Identify which cell holds the provided text, then report its [X, Y] central coordinate. 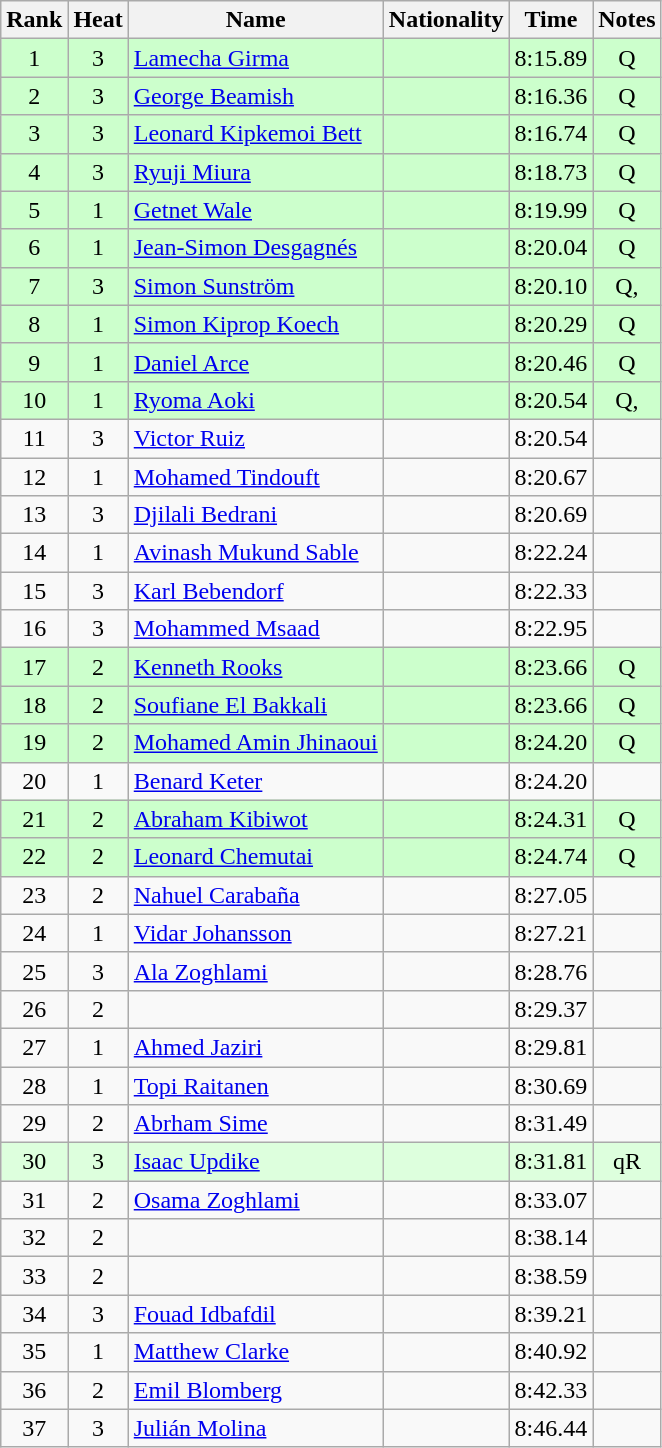
10 [34, 400]
Abraham Kibiwot [256, 819]
9 [34, 362]
8:31.49 [551, 1124]
8:31.81 [551, 1162]
8:20.67 [551, 477]
8:38.59 [551, 1276]
Heat [98, 20]
8:20.69 [551, 515]
19 [34, 743]
8:42.33 [551, 1390]
Jean-Simon Desgagnés [256, 248]
8:22.33 [551, 591]
37 [34, 1428]
Ryoma Aoki [256, 400]
29 [34, 1124]
8:22.95 [551, 629]
Daniel Arce [256, 362]
Abrham Sime [256, 1124]
8:38.14 [551, 1238]
8:33.07 [551, 1200]
28 [34, 1085]
Avinash Mukund Sable [256, 553]
8:46.44 [551, 1428]
8:30.69 [551, 1085]
5 [34, 210]
23 [34, 895]
Nahuel Carabaña [256, 895]
35 [34, 1352]
7 [34, 286]
8:27.05 [551, 895]
31 [34, 1200]
21 [34, 819]
8:29.37 [551, 1009]
qR [627, 1162]
Soufiane El Bakkali [256, 705]
Karl Bebendorf [256, 591]
George Beamish [256, 96]
Simon Sunström [256, 286]
Mohamed Amin Jhinaoui [256, 743]
8:24.74 [551, 857]
25 [34, 971]
Djilali Bedrani [256, 515]
Topi Raitanen [256, 1085]
18 [34, 705]
11 [34, 438]
8:28.76 [551, 971]
8:16.36 [551, 96]
Time [551, 20]
8:40.92 [551, 1352]
Notes [627, 20]
8:15.89 [551, 58]
8:39.21 [551, 1314]
Victor Ruiz [256, 438]
8:18.73 [551, 172]
8:24.31 [551, 819]
30 [34, 1162]
Julián Molina [256, 1428]
27 [34, 1047]
34 [34, 1314]
14 [34, 553]
Benard Keter [256, 781]
13 [34, 515]
15 [34, 591]
17 [34, 667]
Rank [34, 20]
Leonard Chemutai [256, 857]
12 [34, 477]
6 [34, 248]
8:19.99 [551, 210]
26 [34, 1009]
22 [34, 857]
8:20.10 [551, 286]
Vidar Johansson [256, 933]
8:27.21 [551, 933]
8:20.04 [551, 248]
Lamecha Girma [256, 58]
24 [34, 933]
Getnet Wale [256, 210]
8:22.24 [551, 553]
Ryuji Miura [256, 172]
Isaac Updike [256, 1162]
8:29.81 [551, 1047]
33 [34, 1276]
8:20.29 [551, 324]
8 [34, 324]
8:20.46 [551, 362]
32 [34, 1238]
Kenneth Rooks [256, 667]
Emil Blomberg [256, 1390]
Simon Kiprop Koech [256, 324]
Ahmed Jaziri [256, 1047]
4 [34, 172]
Leonard Kipkemoi Bett [256, 134]
Osama Zoghlami [256, 1200]
Ala Zoghlami [256, 971]
8:16.74 [551, 134]
36 [34, 1390]
Matthew Clarke [256, 1352]
16 [34, 629]
Mohammed Msaad [256, 629]
20 [34, 781]
Nationality [446, 20]
Fouad Idbafdil [256, 1314]
Name [256, 20]
Mohamed Tindouft [256, 477]
